Determine the [x, y] coordinate at the center of the cell enclosing the given text.  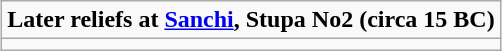
Later reliefs at Sanchi, Stupa No2 (circa 15 BC) [251, 20]
